Capture the cell that displays the provided text and extract its (X, Y) central coordinate. 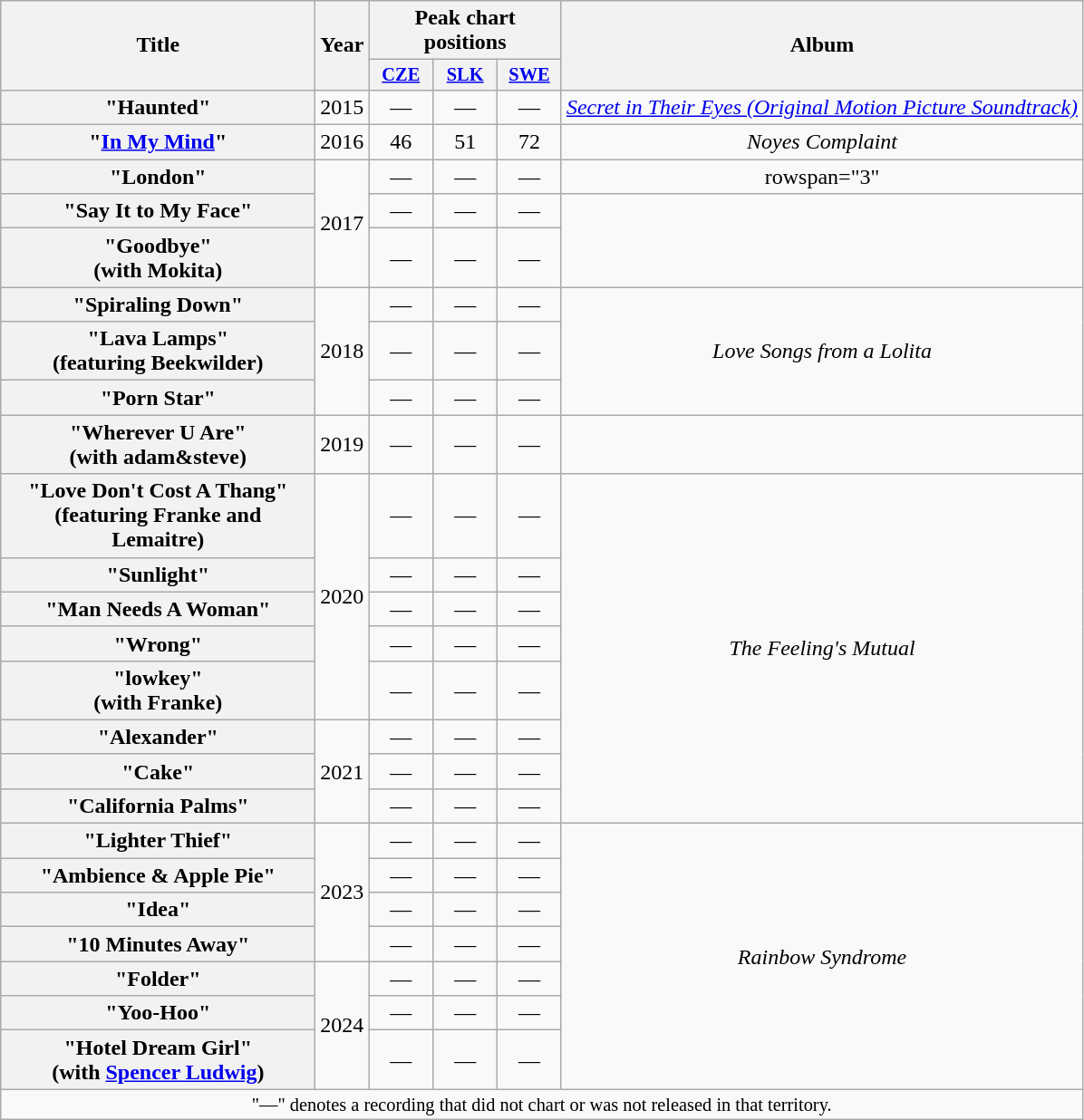
Album (821, 45)
"Wrong" (158, 643)
Title (158, 45)
"Haunted" (158, 107)
rowspan="3" (821, 177)
"Say It to My Face" (158, 211)
"Spiraling Down" (158, 304)
SWE (529, 75)
"Ambience & Apple Pie" (158, 875)
"Lighter Thief" (158, 841)
"In My Mind" (158, 142)
"10 Minutes Away" (158, 944)
"Idea" (158, 910)
2021 (343, 771)
Year (343, 45)
46 (401, 142)
Love Songs from a Lolita (821, 352)
"Porn Star" (158, 398)
2020 (343, 596)
CZE (401, 75)
The Feeling's Mutual (821, 649)
"Sunlight" (158, 574)
Rainbow Syndrome (821, 957)
Peak chart positions (466, 31)
2024 (343, 1026)
"Hotel Dream Girl"(with Spencer Ludwig) (158, 1060)
SLK (466, 75)
Noyes Complaint (821, 142)
"California Palms" (158, 806)
Secret in Their Eyes (Original Motion Picture Soundtrack) (821, 107)
2017 (343, 223)
"lowkey" (with Franke) (158, 690)
2019 (343, 444)
2023 (343, 893)
"Wherever U Are" (with adam&steve) (158, 444)
2015 (343, 107)
"Man Needs A Woman" (158, 609)
"Folder" (158, 979)
"Goodbye" (with Mokita) (158, 257)
2018 (343, 352)
"Cake" (158, 771)
"Yoo-Hoo" (158, 1013)
2016 (343, 142)
"Love Don't Cost A Thang" (featuring Franke and Lemaitre) (158, 516)
"London" (158, 177)
51 (466, 142)
"—" denotes a recording that did not chart or was not released in that territory. (542, 1105)
72 (529, 142)
"Alexander" (158, 737)
"Lava Lamps"(featuring Beekwilder) (158, 352)
